Search for the cell housing the specified text and yield its [x, y] center coordinate. 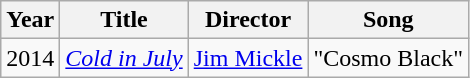
2014 [30, 58]
Title [124, 20]
Director [248, 20]
Jim Mickle [248, 58]
"Cosmo Black" [388, 58]
Song [388, 20]
Cold in July [124, 58]
Year [30, 20]
